Search for the cell housing the specified text and yield its (X, Y) center coordinate. 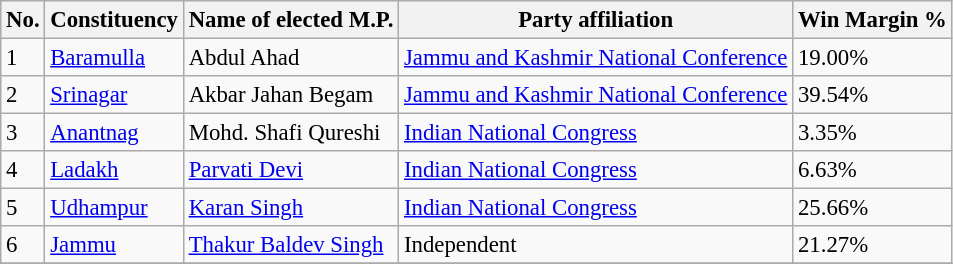
21.27% (873, 245)
Name of elected M.P. (290, 20)
Independent (596, 245)
Party affiliation (596, 20)
Srinagar (114, 95)
2 (23, 95)
Akbar Jahan Begam (290, 95)
1 (23, 58)
Anantnag (114, 133)
Win Margin % (873, 20)
5 (23, 208)
No. (23, 20)
Udhampur (114, 208)
Baramulla (114, 58)
Karan Singh (290, 208)
Abdul Ahad (290, 58)
Mohd. Shafi Qureshi (290, 133)
Constituency (114, 20)
6 (23, 245)
Thakur Baldev Singh (290, 245)
3.35% (873, 133)
25.66% (873, 208)
Ladakh (114, 170)
Parvati Devi (290, 170)
19.00% (873, 58)
3 (23, 133)
4 (23, 170)
6.63% (873, 170)
39.54% (873, 95)
Jammu (114, 245)
